Search for the cell housing the specified text and yield its [x, y] center coordinate. 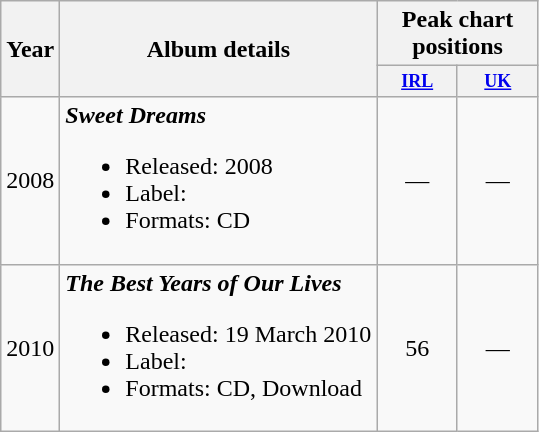
The Best Years of Our LivesReleased: 19 March 2010Label:Formats: CD, Download [218, 348]
Sweet DreamsReleased: 2008Label:Formats: CD [218, 180]
Album details [218, 49]
2008 [30, 180]
2010 [30, 348]
56 [418, 348]
IRL [418, 82]
Peak chart positions [458, 34]
UK [498, 82]
Year [30, 49]
